Pinpoint the cell where the given text exists, returning its [X, Y] midpoint coordinate. 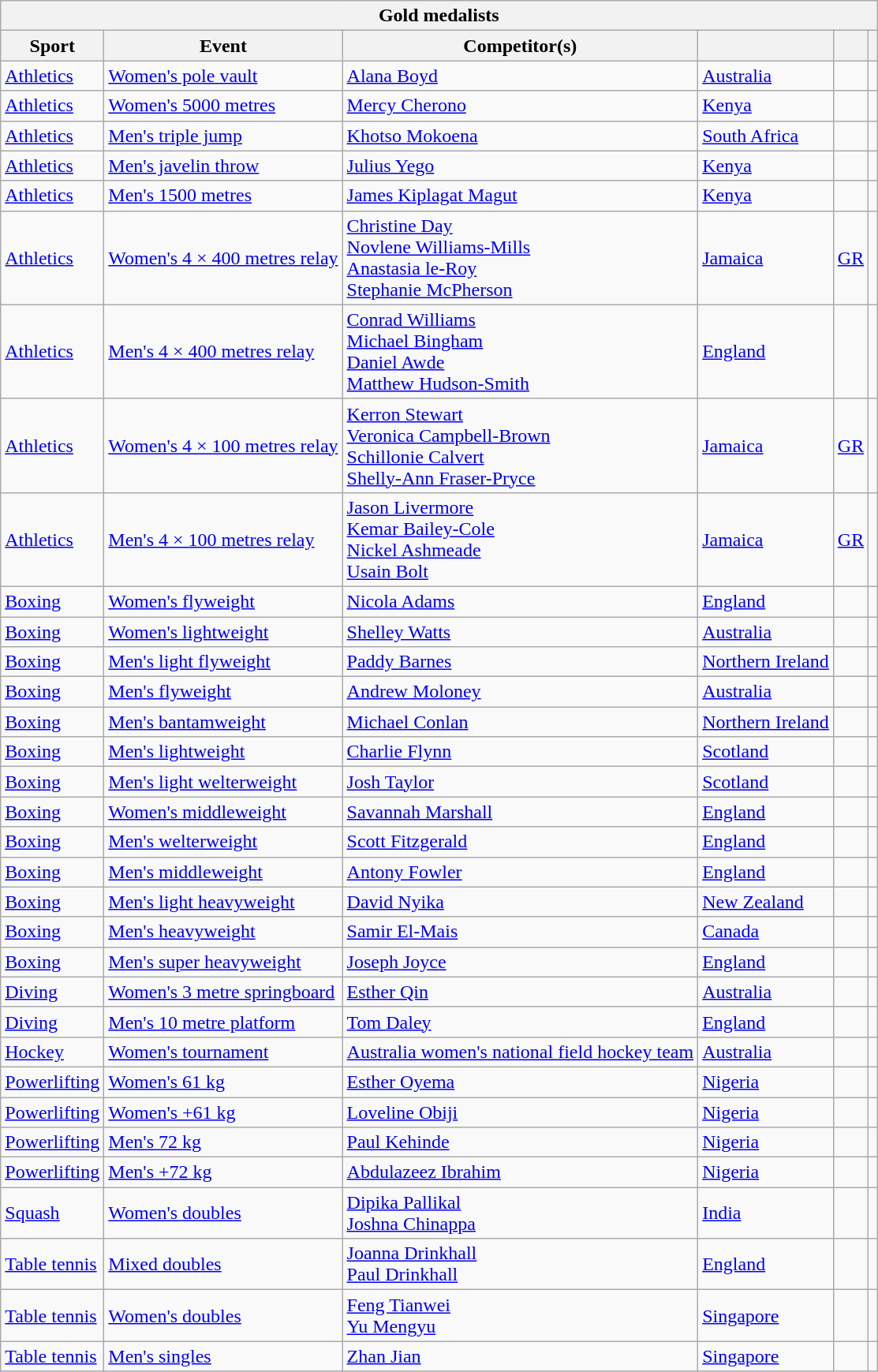
Loveline Obiji [521, 1112]
Sport [52, 46]
Women's 5000 metres [223, 106]
Men's welterweight [223, 842]
Hockey [52, 1052]
Michael Conlan [521, 722]
Nicola Adams [521, 601]
Abdulazeez Ibrahim [521, 1172]
Men's triple jump [223, 136]
Mixed doubles [223, 1264]
Squash [52, 1213]
Men's flyweight [223, 692]
Antony Fowler [521, 872]
Men's light heavyweight [223, 902]
Shelley Watts [521, 632]
Men's heavyweight [223, 932]
Esther Oyema [521, 1082]
Women's 3 metre springboard [223, 992]
Andrew Moloney [521, 692]
Esther Qin [521, 992]
Men's lightweight [223, 752]
Women's 4 × 100 metres relay [223, 445]
Khotso Mokoena [521, 136]
Kerron StewartVeronica Campbell-BrownSchillonie CalvertShelly-Ann Fraser-Pryce [521, 445]
Men's middleweight [223, 872]
Australia women's national field hockey team [521, 1052]
James Kiplagat Magut [521, 196]
Men's 72 kg [223, 1142]
Gold medalists [439, 16]
Women's tournament [223, 1052]
Samir El-Mais [521, 932]
Men's 10 metre platform [223, 1022]
Men's 4 × 100 metres relay [223, 540]
Women's 4 × 400 metres relay [223, 257]
David Nyika [521, 902]
New Zealand [766, 902]
Joseph Joyce [521, 962]
Competitor(s) [521, 46]
Men's singles [223, 1356]
Savannah Marshall [521, 812]
Julius Yego [521, 166]
Women's 61 kg [223, 1082]
Dipika PallikalJoshna Chinappa [521, 1213]
Conrad WilliamsMichael BinghamDaniel AwdeMatthew Hudson-Smith [521, 352]
Feng TianweiYu Mengyu [521, 1316]
Scott Fitzgerald [521, 842]
Charlie Flynn [521, 752]
Men's super heavyweight [223, 962]
Men's 4 × 400 metres relay [223, 352]
Joanna DrinkhallPaul Drinkhall [521, 1264]
Men's light welterweight [223, 782]
Men's light flyweight [223, 662]
Alana Boyd [521, 76]
Canada [766, 932]
Christine DayNovlene Williams-MillsAnastasia le-RoyStephanie McPherson [521, 257]
Women's flyweight [223, 601]
Men's javelin throw [223, 166]
Women's pole vault [223, 76]
Event [223, 46]
Josh Taylor [521, 782]
Men's bantamweight [223, 722]
Zhan Jian [521, 1356]
Women's lightweight [223, 632]
Mercy Cherono [521, 106]
South Africa [766, 136]
Paddy Barnes [521, 662]
Men's +72 kg [223, 1172]
Women's middleweight [223, 812]
Jason LivermoreKemar Bailey-ColeNickel AshmeadeUsain Bolt [521, 540]
Men's 1500 metres [223, 196]
India [766, 1213]
Women's +61 kg [223, 1112]
Paul Kehinde [521, 1142]
Tom Daley [521, 1022]
